Scan for the cell matching the given text and deliver its [X, Y] coordinate at center. 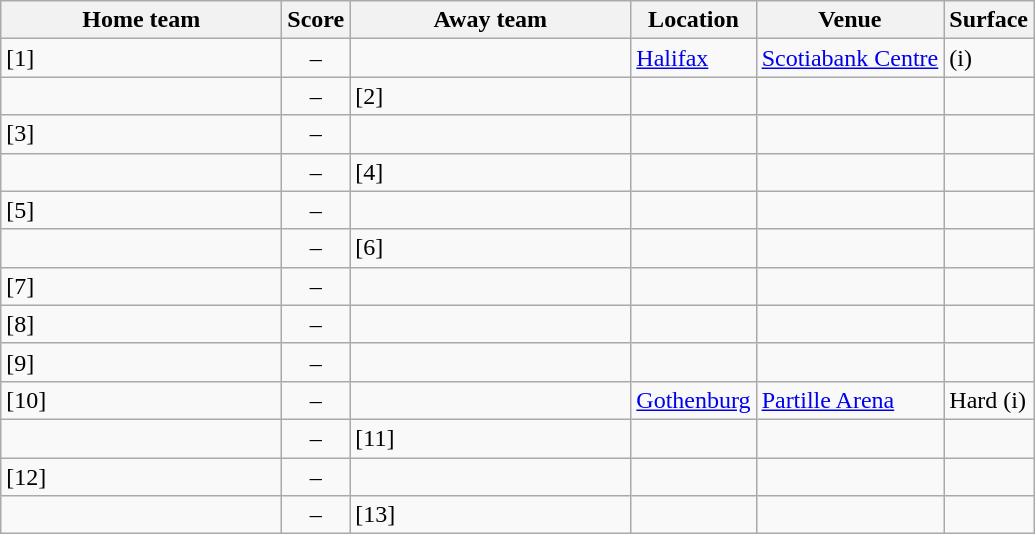
(i) [989, 58]
[10] [142, 400]
[5] [142, 210]
Score [316, 20]
[8] [142, 324]
Scotiabank Centre [850, 58]
[7] [142, 286]
Location [694, 20]
Venue [850, 20]
Partille Arena [850, 400]
Halifax [694, 58]
[9] [142, 362]
[11] [490, 438]
[4] [490, 172]
[13] [490, 515]
[1] [142, 58]
[12] [142, 477]
[2] [490, 96]
[3] [142, 134]
Home team [142, 20]
Hard (i) [989, 400]
Surface [989, 20]
Gothenburg [694, 400]
[6] [490, 248]
Away team [490, 20]
